Detect which cell encompasses the target text, then output its (x, y) center coordinate. 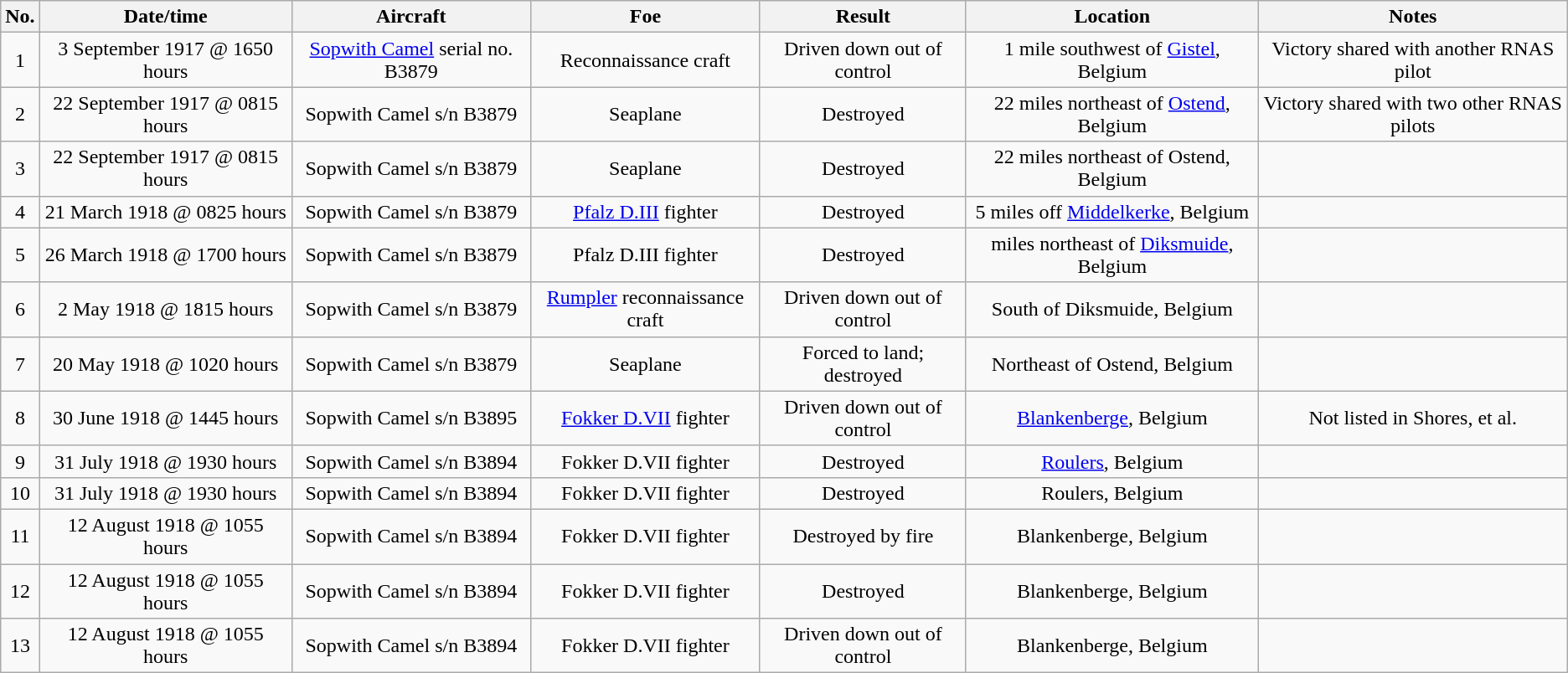
Reconnaissance craft (645, 60)
6 (20, 310)
20 May 1918 @ 1020 hours (166, 363)
Sopwith Camel serial no. B3879 (410, 60)
26 March 1918 @ 1700 hours (166, 254)
8 (20, 419)
10 (20, 493)
Sopwith Camel s/n B3895 (410, 419)
No. (20, 17)
7 (20, 363)
1 mile southwest of Gistel, Belgium (1112, 60)
Victory shared with two other RNAS pilots (1412, 114)
Rumpler reconnaissance craft (645, 310)
5 miles off Middelkerke, Belgium (1112, 212)
Result (863, 17)
Location (1112, 17)
Destroyed by fire (863, 536)
Notes (1412, 17)
3 September 1917 @ 1650 hours (166, 60)
4 (20, 212)
30 June 1918 @ 1445 hours (166, 419)
Not listed in Shores, et al. (1412, 419)
11 (20, 536)
Victory shared with another RNAS pilot (1412, 60)
12 (20, 591)
Forced to land; destroyed (863, 363)
Aircraft (410, 17)
9 (20, 461)
Date/time (166, 17)
Northeast of Ostend, Belgium (1112, 363)
Foe (645, 17)
21 March 1918 @ 0825 hours (166, 212)
2 May 1918 @ 1815 hours (166, 310)
5 (20, 254)
1 (20, 60)
South of Diksmuide, Belgium (1112, 310)
2 (20, 114)
miles northeast of Diksmuide, Belgium (1112, 254)
13 (20, 646)
3 (20, 169)
